Scan for the cell matching the given text and deliver its (x, y) coordinate at center. 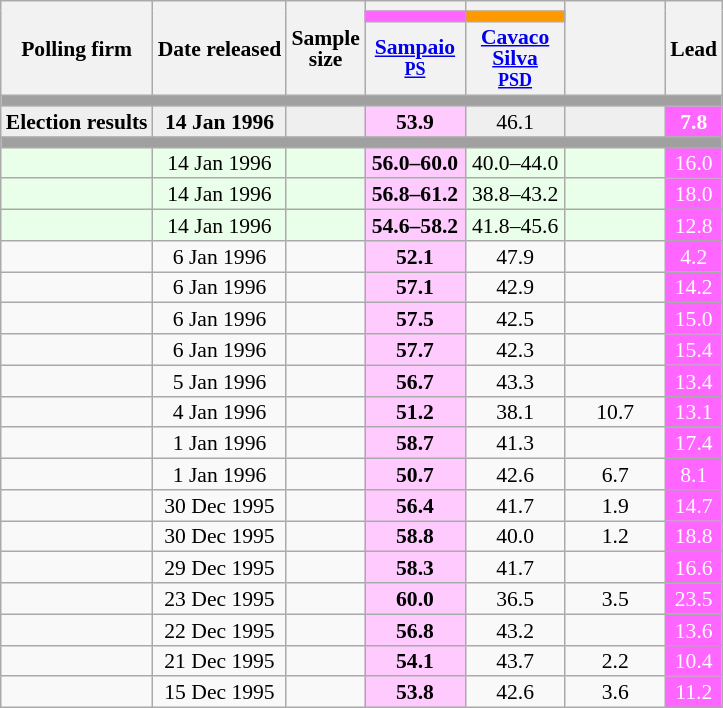
2.2 (615, 660)
53.9 (415, 122)
56.8–61.2 (415, 194)
42.5 (515, 318)
41.3 (515, 444)
38.8–43.2 (515, 194)
23.5 (694, 598)
15.4 (694, 350)
4 Jan 1996 (220, 412)
16.6 (694, 568)
52.1 (415, 256)
18.0 (694, 194)
41.8–45.6 (515, 226)
22 Dec 1995 (220, 630)
43.2 (515, 630)
42.9 (515, 288)
56.7 (415, 380)
54.6–58.2 (415, 226)
14.7 (694, 506)
18.8 (694, 536)
56.8 (415, 630)
58.8 (415, 536)
56.4 (415, 506)
12.8 (694, 226)
29 Dec 1995 (220, 568)
58.7 (415, 444)
Lead (694, 48)
Samplesize (325, 48)
13.6 (694, 630)
17.4 (694, 444)
5 Jan 1996 (220, 380)
57.5 (415, 318)
4.2 (694, 256)
Cavaco SilvaPSD (515, 58)
43.3 (515, 380)
60.0 (415, 598)
57.1 (415, 288)
Polling firm (77, 48)
36.5 (515, 598)
SampaioPS (415, 58)
13.1 (694, 412)
15.0 (694, 318)
57.7 (415, 350)
16.0 (694, 162)
10.4 (694, 660)
40.0 (515, 536)
54.1 (415, 660)
Election results (77, 122)
1.2 (615, 536)
21 Dec 1995 (220, 660)
3.5 (615, 598)
11.2 (694, 692)
38.1 (515, 412)
Date released (220, 48)
46.1 (515, 122)
47.9 (515, 256)
13.4 (694, 380)
14.2 (694, 288)
50.7 (415, 474)
43.7 (515, 660)
3.6 (615, 692)
8.1 (694, 474)
10.7 (615, 412)
42.3 (515, 350)
53.8 (415, 692)
58.3 (415, 568)
40.0–44.0 (515, 162)
7.8 (694, 122)
51.2 (415, 412)
6.7 (615, 474)
1.9 (615, 506)
15 Dec 1995 (220, 692)
23 Dec 1995 (220, 598)
56.0–60.0 (415, 162)
